Extract the [X, Y] coordinate from the center of the cell holding the provided text.  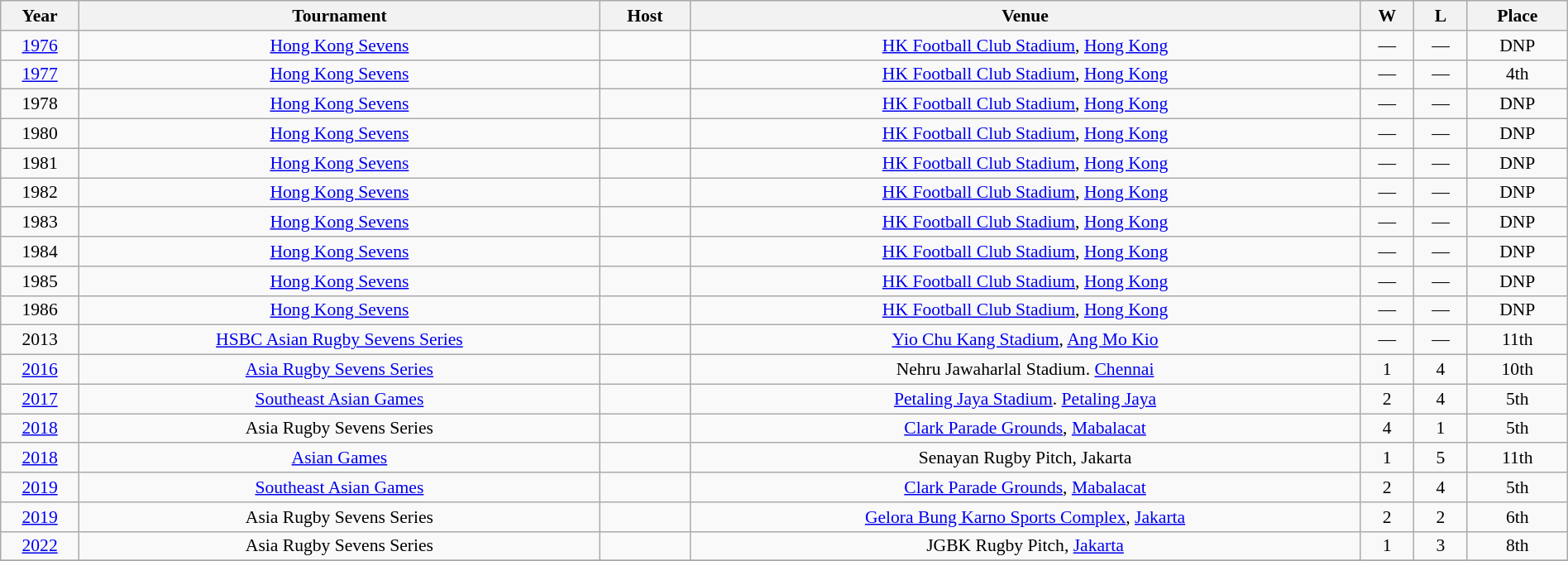
Venue [1025, 16]
2016 [40, 370]
1982 [40, 193]
5 [1441, 458]
Asian Games [339, 458]
8th [1517, 546]
3 [1441, 546]
Gelora Bung Karno Sports Complex, Jakarta [1025, 517]
JGBK Rugby Pitch, Jakarta [1025, 546]
Place [1517, 16]
Host [645, 16]
Yio Chu Kang Stadium, Ang Mo Kio [1025, 340]
Year [40, 16]
1976 [40, 46]
1980 [40, 134]
1978 [40, 104]
Petaling Jaya Stadium. Petaling Jaya [1025, 399]
1983 [40, 223]
L [1441, 16]
1981 [40, 163]
W [1388, 16]
1984 [40, 252]
HSBC Asian Rugby Sevens Series [339, 340]
Nehru Jawaharlal Stadium. Chennai [1025, 370]
1977 [40, 74]
2022 [40, 546]
1986 [40, 310]
6th [1517, 517]
10th [1517, 370]
2013 [40, 340]
Tournament [339, 16]
2017 [40, 399]
Senayan Rugby Pitch, Jakarta [1025, 458]
4th [1517, 74]
1985 [40, 281]
